Determine the [x, y] coordinate at the center of the cell enclosing the given text.  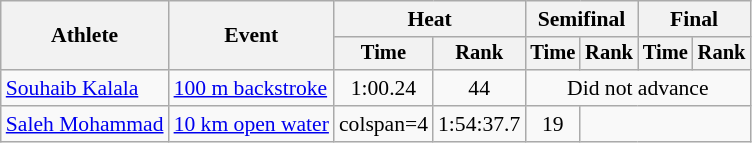
Final [694, 19]
Semifinal [581, 19]
44 [479, 88]
Event [252, 36]
100 m backstroke [252, 88]
10 km open water [252, 124]
Did not advance [638, 88]
Saleh Mohammad [85, 124]
1:54:37.7 [479, 124]
colspan=4 [384, 124]
Athlete [85, 36]
Heat [430, 19]
Souhaib Kalala [85, 88]
1:00.24 [384, 88]
19 [552, 124]
